Identify which cell holds the provided text, then report its (x, y) central coordinate. 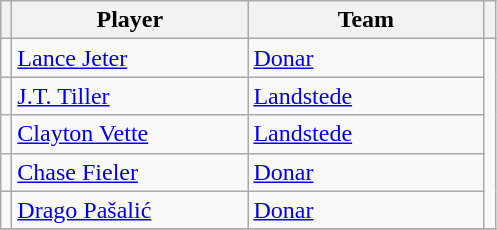
Drago Pašalić (130, 210)
Chase Fieler (130, 172)
Team (366, 20)
Lance Jeter (130, 58)
Player (130, 20)
Clayton Vette (130, 134)
J.T. Tiller (130, 96)
